Scan for the cell matching the given text and deliver its [X, Y] coordinate at center. 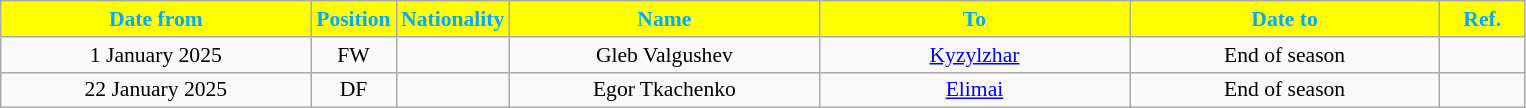
Date from [156, 19]
1 January 2025 [156, 55]
Date to [1285, 19]
Name [664, 19]
Gleb Valgushev [664, 55]
22 January 2025 [156, 90]
Position [354, 19]
Kyzylzhar [974, 55]
Ref. [1482, 19]
To [974, 19]
Nationality [452, 19]
Egor Tkachenko [664, 90]
FW [354, 55]
DF [354, 90]
Elimai [974, 90]
